Return the (x, y) coordinate for the center point of the cell that contains the specified text.  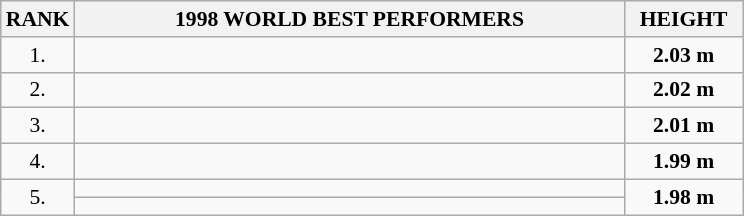
2.01 m (684, 126)
2. (38, 90)
1.98 m (684, 197)
1.99 m (684, 162)
1998 WORLD BEST PERFORMERS (349, 19)
HEIGHT (684, 19)
4. (38, 162)
1. (38, 55)
RANK (38, 19)
2.02 m (684, 90)
5. (38, 197)
3. (38, 126)
2.03 m (684, 55)
